Provide the (x, y) coordinate of the cell's center where the given text is located.  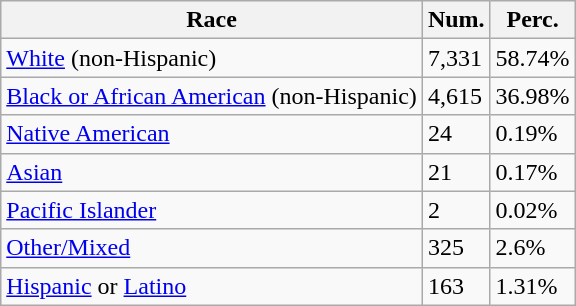
325 (456, 248)
163 (456, 286)
Asian (212, 172)
Pacific Islander (212, 210)
2.6% (532, 248)
Perc. (532, 20)
Hispanic or Latino (212, 286)
0.02% (532, 210)
0.19% (532, 134)
24 (456, 134)
2 (456, 210)
7,331 (456, 58)
36.98% (532, 96)
58.74% (532, 58)
Black or African American (non-Hispanic) (212, 96)
Other/Mixed (212, 248)
Num. (456, 20)
1.31% (532, 286)
21 (456, 172)
Race (212, 20)
0.17% (532, 172)
4,615 (456, 96)
White (non-Hispanic) (212, 58)
Native American (212, 134)
